Provide the [X, Y] coordinate of the cell's center where the given text is located.  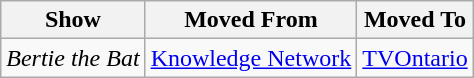
Knowledge Network [251, 58]
TVOntario [415, 58]
Moved From [251, 20]
Moved To [415, 20]
Show [73, 20]
Bertie the Bat [73, 58]
